Search for the cell housing the specified text and yield its (X, Y) center coordinate. 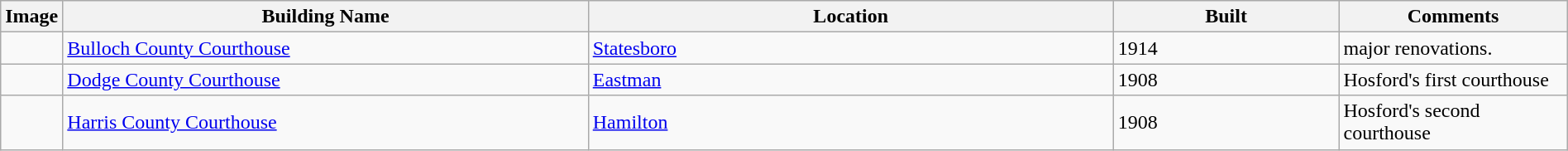
major renovations. (1453, 48)
Hosford's first courthouse (1453, 80)
Building Name (326, 17)
Hosford's second courthouse (1453, 123)
Statesboro (850, 48)
Location (850, 17)
Dodge County Courthouse (326, 80)
Comments (1453, 17)
Built (1226, 17)
Image (31, 17)
Eastman (850, 80)
1914 (1226, 48)
Hamilton (850, 123)
Harris County Courthouse (326, 123)
Bulloch County Courthouse (326, 48)
